For the text-containing cell, return its midpoint in (X, Y) coordinate format. 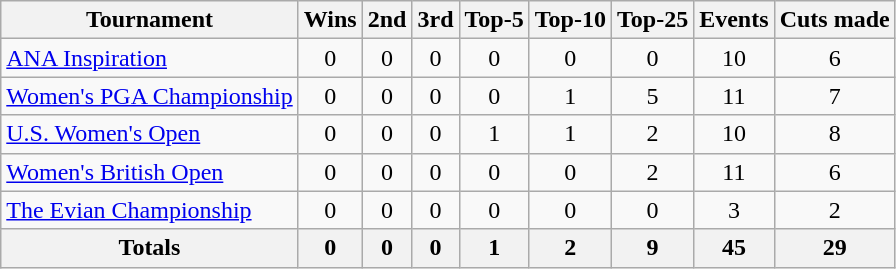
Wins (330, 20)
7 (834, 96)
Top-25 (652, 20)
3 (734, 210)
2nd (387, 20)
ANA Inspiration (150, 58)
Totals (150, 248)
Women's PGA Championship (150, 96)
Tournament (150, 20)
Women's British Open (150, 172)
Top-10 (570, 20)
The Evian Championship (150, 210)
Events (734, 20)
Top-5 (494, 20)
9 (652, 248)
5 (652, 96)
Cuts made (834, 20)
8 (834, 134)
45 (734, 248)
U.S. Women's Open (150, 134)
3rd (436, 20)
29 (834, 248)
